For the text-containing cell, return its midpoint in [x, y] coordinate format. 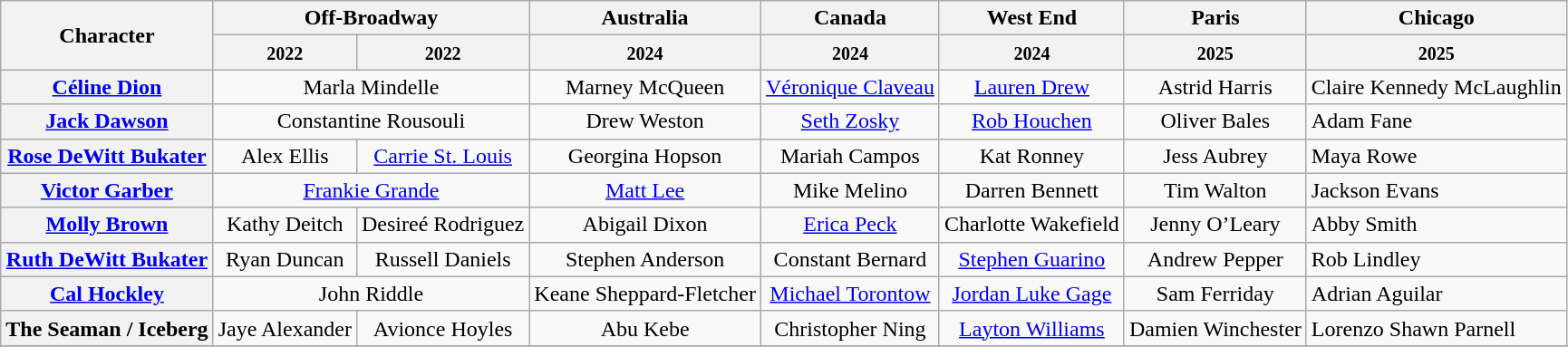
Canada [850, 18]
West End [1031, 18]
Stephen Guarino [1031, 259]
Tim Walton [1215, 190]
Jack Dawson [107, 121]
Rob Lindley [1436, 259]
Maya Rowe [1436, 156]
Darren Bennett [1031, 190]
Jaye Alexander [285, 328]
Stephen Anderson [645, 259]
Constantine Rousouli [372, 121]
Chicago [1436, 18]
Layton Williams [1031, 328]
Claire Kennedy McLaughlin [1436, 87]
Victor Garber [107, 190]
Georgina Hopson [645, 156]
Marney McQueen [645, 87]
Jenny O’Leary [1215, 225]
Abby Smith [1436, 225]
Abigail Dixon [645, 225]
Seth Zosky [850, 121]
Keane Sheppard-Fletcher [645, 294]
Desireé Rodriguez [442, 225]
Frankie Grande [372, 190]
Véronique Claveau [850, 87]
Christopher Ning [850, 328]
Damien Winchester [1215, 328]
Marla Mindelle [372, 87]
John Riddle [372, 294]
Sam Ferriday [1215, 294]
Michael Torontow [850, 294]
Jackson Evans [1436, 190]
Australia [645, 18]
Russell Daniels [442, 259]
Cal Hockley [107, 294]
Ruth DeWitt Bukater [107, 259]
Mike Melino [850, 190]
Kat Ronney [1031, 156]
Charlotte Wakefield [1031, 225]
Avionce Hoyles [442, 328]
Off-Broadway [372, 18]
Ryan Duncan [285, 259]
Céline Dion [107, 87]
Drew Weston [645, 121]
Rose DeWitt Bukater [107, 156]
Mariah Campos [850, 156]
Jess Aubrey [1215, 156]
Alex Ellis [285, 156]
Character [107, 35]
Constant Bernard [850, 259]
Oliver Bales [1215, 121]
Paris [1215, 18]
Carrie St. Louis [442, 156]
The Seaman / Iceberg [107, 328]
Adrian Aguilar [1436, 294]
Lauren Drew [1031, 87]
Andrew Pepper [1215, 259]
Jordan Luke Gage [1031, 294]
Adam Fane [1436, 121]
Astrid Harris [1215, 87]
Rob Houchen [1031, 121]
Molly Brown [107, 225]
Erica Peck [850, 225]
Abu Kebe [645, 328]
Kathy Deitch [285, 225]
Matt Lee [645, 190]
Lorenzo Shawn Parnell [1436, 328]
